Provide the [X, Y] coordinate of the cell's center where the given text is located.  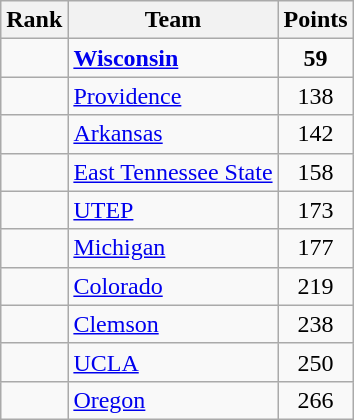
Rank [34, 20]
UCLA [173, 362]
Points [316, 20]
Providence [173, 96]
Arkansas [173, 134]
Wisconsin [173, 58]
158 [316, 172]
Michigan [173, 248]
East Tennessee State [173, 172]
219 [316, 286]
177 [316, 248]
59 [316, 58]
Team [173, 20]
Clemson [173, 324]
250 [316, 362]
238 [316, 324]
266 [316, 400]
142 [316, 134]
Colorado [173, 286]
138 [316, 96]
UTEP [173, 210]
Oregon [173, 400]
173 [316, 210]
